Output the [x, y] coordinate of the center of the cell containing the given text.  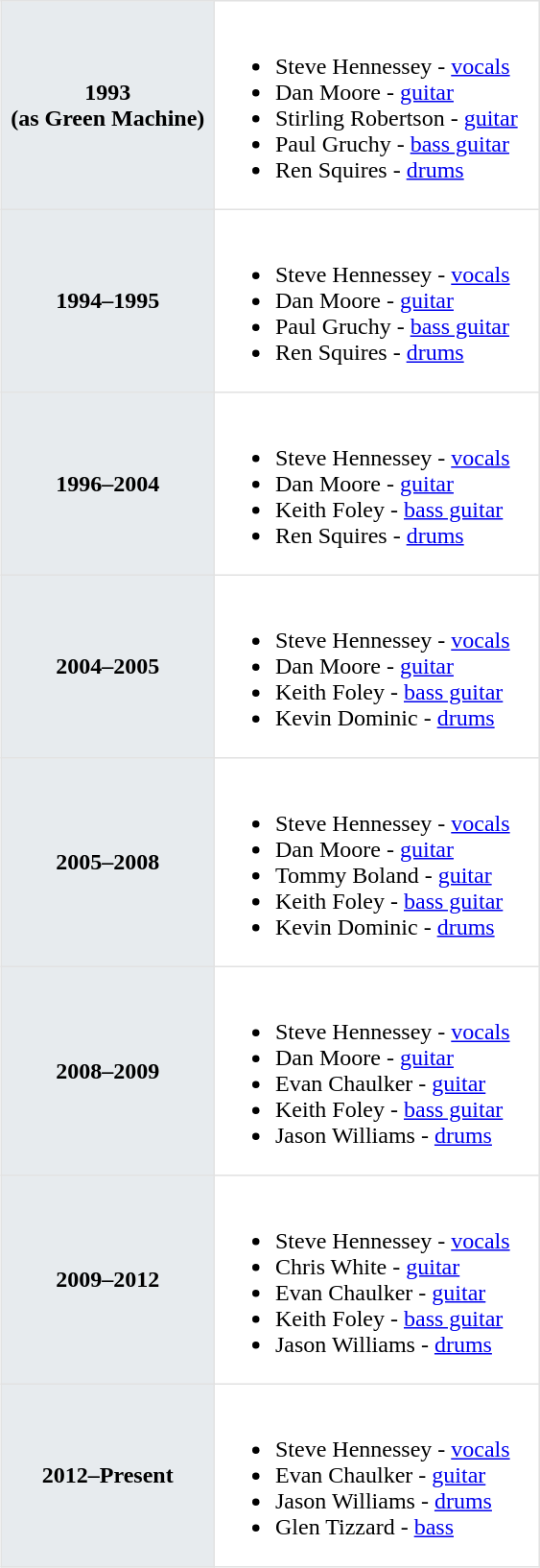
Steve Hennessey - vocalsDan Moore - guitarPaul Gruchy - bass guitarRen Squires - drums [376, 300]
2012–Present [107, 1475]
Steve Hennessey - vocalsDan Moore - guitarKeith Foley - bass guitarRen Squires - drums [376, 484]
2005–2008 [107, 863]
2004–2005 [107, 666]
1994–1995 [107, 300]
Steve Hennessey - vocalsDan Moore - guitarEvan Chaulker - guitarKeith Foley - bass guitarJason Williams - drums [376, 1071]
1993(as Green Machine) [107, 106]
Steve Hennessey - vocalsChris White - guitarEvan Chaulker - guitarKeith Foley - bass guitarJason Williams - drums [376, 1280]
2009–2012 [107, 1280]
Steve Hennessey - vocalsEvan Chaulker - guitarJason Williams - drumsGlen Tizzard - bass [376, 1475]
Steve Hennessey - vocalsDan Moore - guitarStirling Robertson - guitarPaul Gruchy - bass guitarRen Squires - drums [376, 106]
Steve Hennessey - vocalsDan Moore - guitarKeith Foley - bass guitarKevin Dominic - drums [376, 666]
1996–2004 [107, 484]
Steve Hennessey - vocalsDan Moore - guitarTommy Boland - guitarKeith Foley - bass guitarKevin Dominic - drums [376, 863]
2008–2009 [107, 1071]
